Find where the given text appears and provide that cell's center as (X, Y) coordinate. 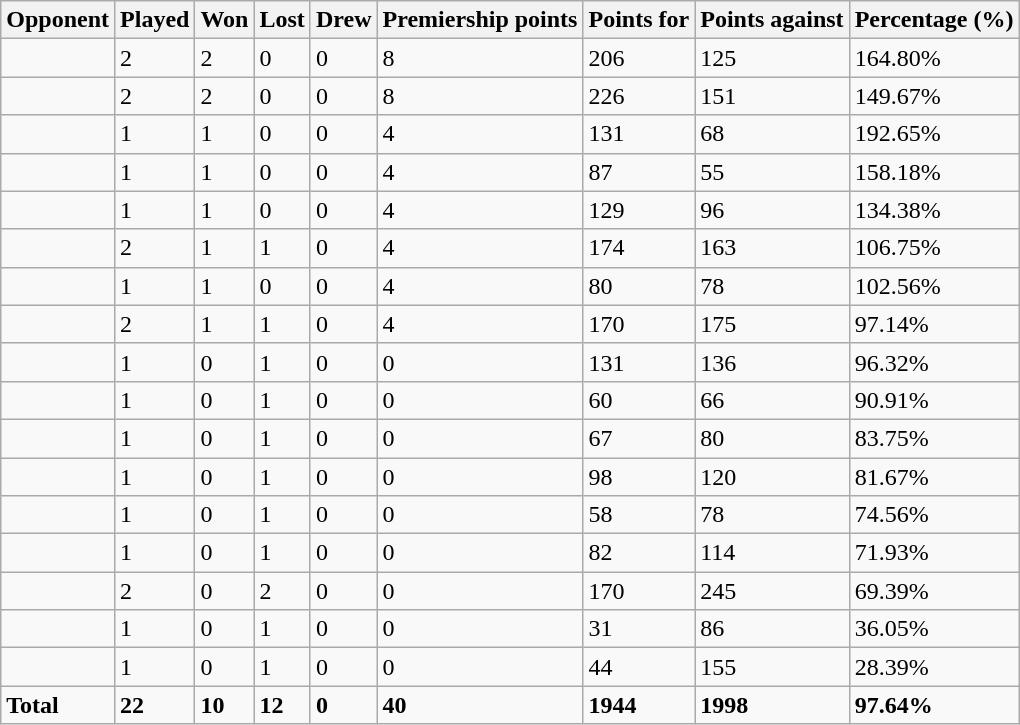
86 (772, 629)
149.67% (934, 96)
158.18% (934, 172)
97.64% (934, 705)
245 (772, 591)
66 (772, 400)
Total (58, 705)
Drew (344, 20)
83.75% (934, 438)
60 (639, 400)
55 (772, 172)
155 (772, 667)
174 (639, 248)
102.56% (934, 286)
87 (639, 172)
226 (639, 96)
114 (772, 553)
67 (639, 438)
22 (155, 705)
164.80% (934, 58)
98 (639, 477)
120 (772, 477)
Won (224, 20)
1944 (639, 705)
82 (639, 553)
69.39% (934, 591)
136 (772, 362)
Opponent (58, 20)
125 (772, 58)
74.56% (934, 515)
36.05% (934, 629)
44 (639, 667)
129 (639, 210)
28.39% (934, 667)
97.14% (934, 324)
Points for (639, 20)
96 (772, 210)
71.93% (934, 553)
Lost (282, 20)
Points against (772, 20)
175 (772, 324)
40 (480, 705)
1998 (772, 705)
10 (224, 705)
Percentage (%) (934, 20)
106.75% (934, 248)
Premiership points (480, 20)
58 (639, 515)
31 (639, 629)
163 (772, 248)
134.38% (934, 210)
96.32% (934, 362)
192.65% (934, 134)
12 (282, 705)
Played (155, 20)
151 (772, 96)
68 (772, 134)
206 (639, 58)
90.91% (934, 400)
81.67% (934, 477)
